From the cell containing the given text, extract its center point as [x, y] coordinate. 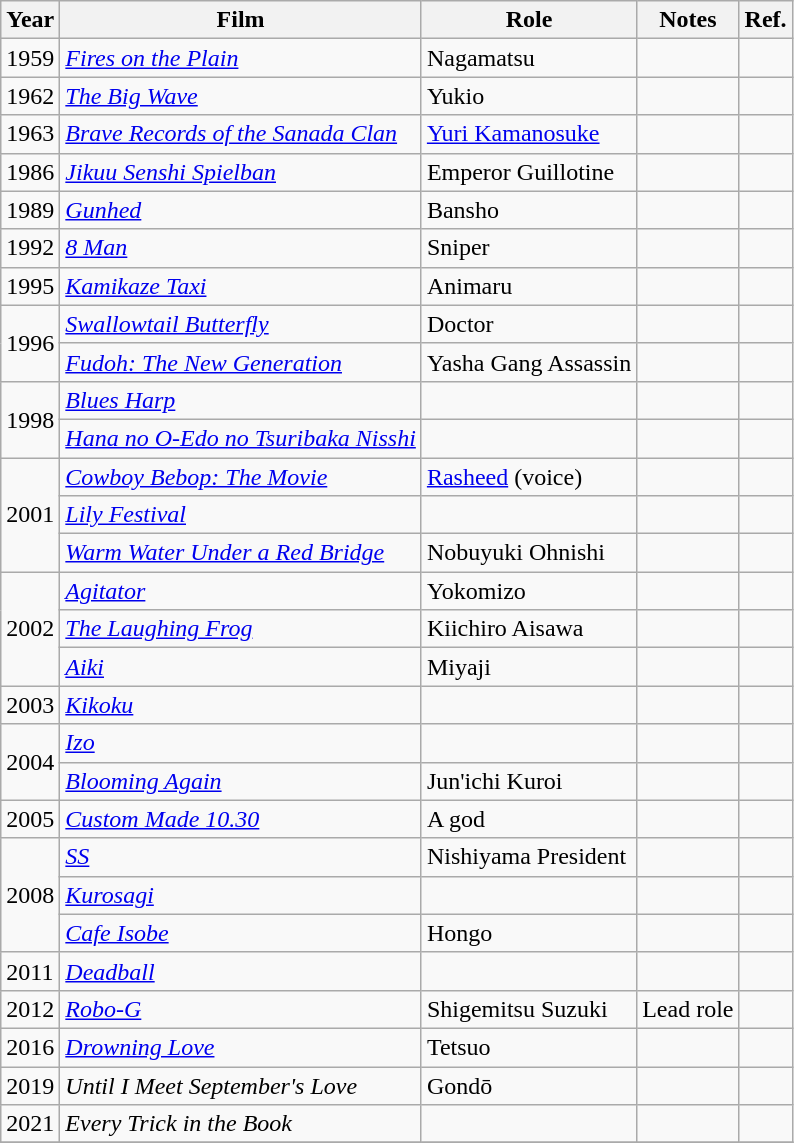
The Big Wave [241, 96]
Fudoh: The New Generation [241, 362]
1962 [30, 96]
Fires on the Plain [241, 58]
Jikuu Senshi Spielban [241, 172]
Bansho [528, 210]
Blues Harp [241, 400]
1992 [30, 248]
Cafe Isobe [241, 933]
Rasheed (voice) [528, 477]
Kikoku [241, 705]
Nishiyama President [528, 857]
Blooming Again [241, 781]
Agitator [241, 591]
Until I Meet September's Love [241, 1085]
Tetsuo [528, 1047]
2002 [30, 629]
Doctor [528, 324]
Shigemitsu Suzuki [528, 1009]
Swallowtail Butterfly [241, 324]
Custom Made 10.30 [241, 819]
Hana no O-Edo no Tsuribaka Nisshi [241, 438]
8 Man [241, 248]
1986 [30, 172]
Drowning Love [241, 1047]
1998 [30, 419]
The Laughing Frog [241, 629]
2008 [30, 895]
Gunhed [241, 210]
Yuri Kamanosuke [528, 134]
Gondō [528, 1085]
Year [30, 20]
1989 [30, 210]
Lead role [688, 1009]
Nagamatsu [528, 58]
2011 [30, 971]
Cowboy Bebop: The Movie [241, 477]
Robo-G [241, 1009]
Notes [688, 20]
Miyaji [528, 667]
Kamikaze Taxi [241, 286]
2001 [30, 515]
2016 [30, 1047]
2004 [30, 762]
2021 [30, 1124]
Ref. [766, 20]
SS [241, 857]
Film [241, 20]
1995 [30, 286]
Lily Festival [241, 515]
Role [528, 20]
Sniper [528, 248]
Kurosagi [241, 895]
Brave Records of the Sanada Clan [241, 134]
Jun'ichi Kuroi [528, 781]
Hongo [528, 933]
Yukio [528, 96]
A god [528, 819]
Nobuyuki Ohnishi [528, 553]
1996 [30, 343]
1959 [30, 58]
Yokomizo [528, 591]
1963 [30, 134]
Every Trick in the Book [241, 1124]
2019 [30, 1085]
Aiki [241, 667]
2003 [30, 705]
Izo [241, 743]
Animaru [528, 286]
Deadball [241, 971]
Emperor Guillotine [528, 172]
Yasha Gang Assassin [528, 362]
Warm Water Under a Red Bridge [241, 553]
2012 [30, 1009]
2005 [30, 819]
Kiichiro Aisawa [528, 629]
